Capture the cell that displays the provided text and extract its [X, Y] central coordinate. 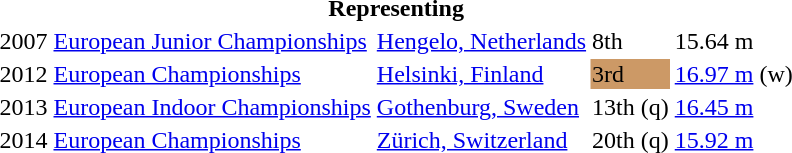
Hengelo, Netherlands [481, 41]
European Indoor Championships [212, 107]
8th [631, 41]
European Championships [212, 74]
Gothenburg, Sweden [481, 107]
13th (q) [631, 107]
Helsinki, Finland [481, 74]
European Junior Championships [212, 41]
3rd [631, 74]
